Pinpoint the cell where the given text exists, returning its [x, y] midpoint coordinate. 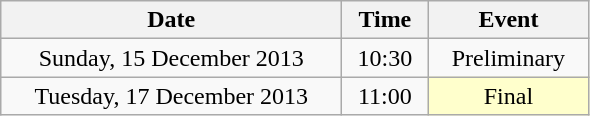
Sunday, 15 December 2013 [172, 58]
Event [508, 20]
Preliminary [508, 58]
Final [508, 96]
Tuesday, 17 December 2013 [172, 96]
11:00 [385, 96]
Date [172, 20]
Time [385, 20]
10:30 [385, 58]
